Determine the [x, y] coordinate at the center of the cell enclosing the given text.  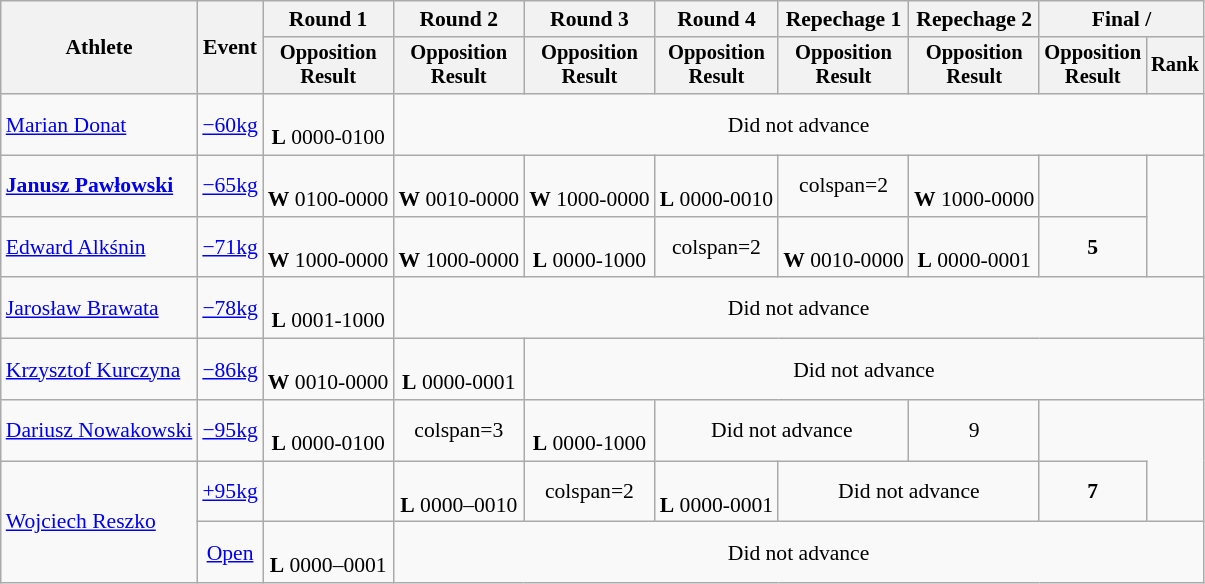
Marian Donat [100, 124]
Jarosław Brawata [100, 308]
−60kg [230, 124]
−71kg [230, 248]
Round 1 [328, 19]
Open [230, 552]
Dariusz Nowakowski [100, 430]
Round 4 [716, 19]
Event [230, 48]
5 [1092, 248]
−95kg [230, 430]
Wojciech Reszko [100, 522]
W 0100-0000 [328, 186]
Janusz Pawłowski [100, 186]
Repechage 2 [974, 19]
L 0000-0010 [716, 186]
Repechage 1 [844, 19]
−78kg [230, 308]
7 [1092, 492]
Edward Alkśnin [100, 248]
L 0001-1000 [328, 308]
Rank [1175, 66]
Round 3 [590, 19]
Athlete [100, 48]
9 [974, 430]
−86kg [230, 370]
colspan=3 [458, 430]
Krzysztof Kurczyna [100, 370]
Round 2 [458, 19]
Final / [1121, 19]
+95kg [230, 492]
−65kg [230, 186]
L 0000–0010 [458, 492]
L 0000–0001 [328, 552]
